Pinpoint the cell where the given text exists, returning its [x, y] midpoint coordinate. 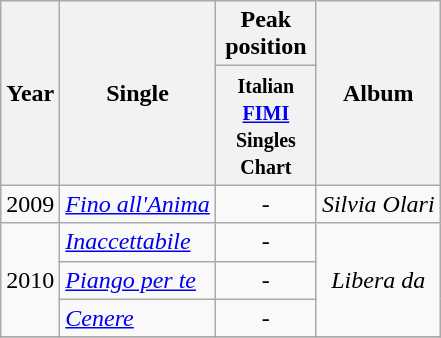
Cenere [138, 318]
Piango per te [138, 280]
Album [378, 93]
Silvia Olari [378, 204]
Single [138, 93]
Italian FIMI Singles Chart [266, 126]
Year [30, 93]
2009 [30, 204]
2010 [30, 280]
Peak position [266, 34]
Libera da [378, 280]
Fino all'Anima [138, 204]
Inaccettabile [138, 242]
